Pinpoint the cell where the given text exists, returning its (x, y) midpoint coordinate. 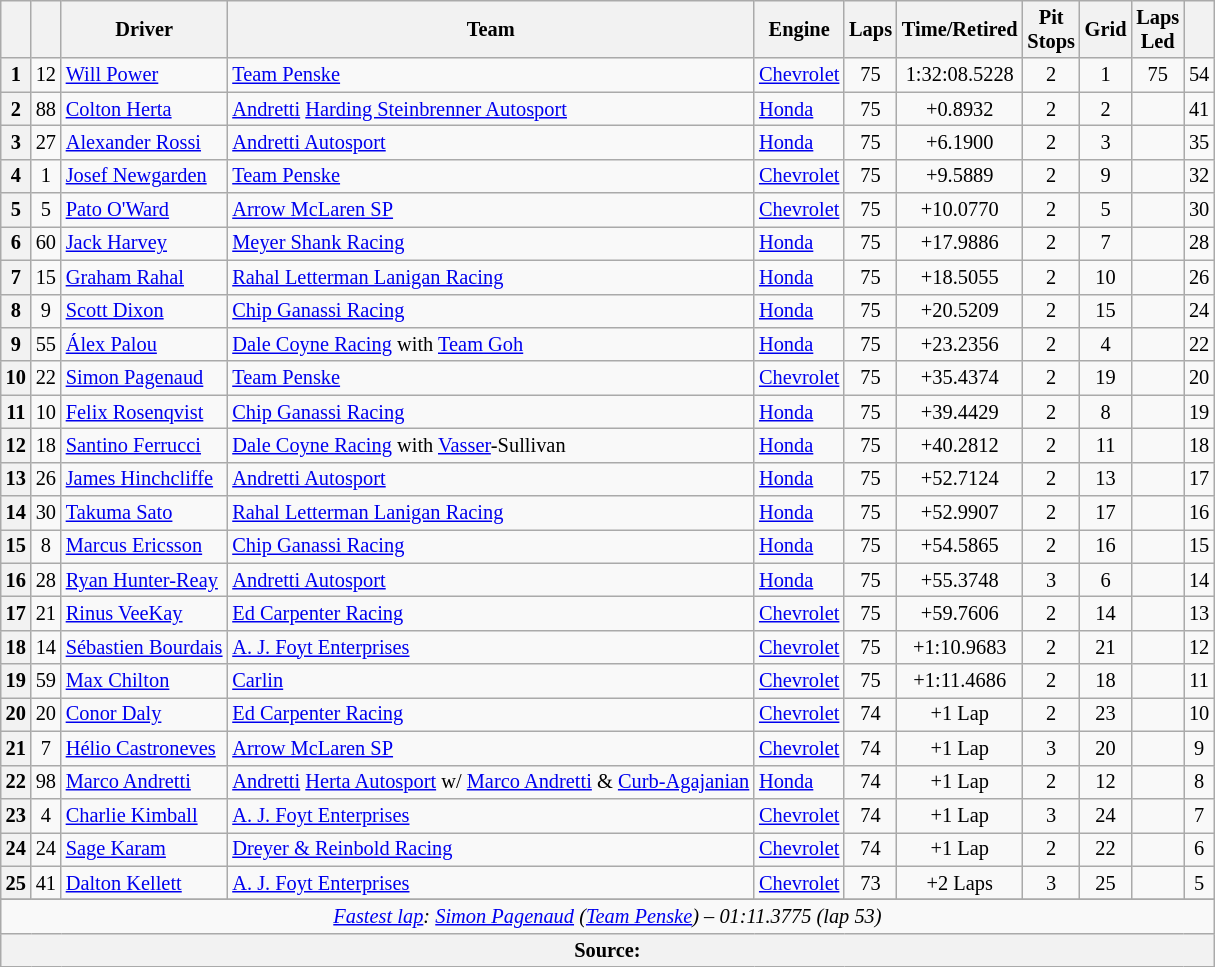
+54.5865 (960, 546)
Dale Coyne Racing with Team Goh (490, 344)
Sébastien Bourdais (144, 647)
+1:11.4686 (960, 681)
+20.5209 (960, 311)
Source: (608, 950)
Laps (870, 29)
Carlin (490, 681)
Jack Harvey (144, 243)
Graham Rahal (144, 277)
32 (1199, 176)
LapsLed (1158, 29)
+40.2812 (960, 445)
PitStops (1052, 29)
+35.4374 (960, 378)
+39.4429 (960, 412)
Time/Retired (960, 29)
Driver (144, 29)
Max Chilton (144, 681)
+55.3748 (960, 580)
Colton Herta (144, 109)
James Hinchcliffe (144, 479)
Simon Pagenaud (144, 378)
88 (46, 109)
Engine (799, 29)
Santino Ferrucci (144, 445)
+59.7606 (960, 613)
Andretti Herta Autosport w/ Marco Andretti & Curb-Agajanian (490, 782)
Andretti Harding Steinbrenner Autosport (490, 109)
Ryan Hunter-Reay (144, 580)
+23.2356 (960, 344)
1:32:08.5228 (960, 75)
Dreyer & Reinbold Racing (490, 849)
59 (46, 681)
Takuma Sato (144, 513)
+52.7124 (960, 479)
Dale Coyne Racing with Vasser-Sullivan (490, 445)
+9.5889 (960, 176)
Rinus VeeKay (144, 613)
Dalton Kellett (144, 883)
+10.0770 (960, 210)
54 (1199, 75)
Grid (1106, 29)
+2 Laps (960, 883)
Marcus Ericsson (144, 546)
Charlie Kimball (144, 815)
27 (46, 142)
Conor Daly (144, 714)
Alexander Rossi (144, 142)
+0.8932 (960, 109)
Hélio Castroneves (144, 748)
55 (46, 344)
Pato O'Ward (144, 210)
35 (1199, 142)
+18.5055 (960, 277)
Will Power (144, 75)
60 (46, 243)
Fastest lap: Simon Pagenaud (Team Penske) – 01:11.3775 (lap 53) (608, 916)
Marco Andretti (144, 782)
Felix Rosenqvist (144, 412)
Álex Palou (144, 344)
Scott Dixon (144, 311)
+52.9907 (960, 513)
73 (870, 883)
Meyer Shank Racing (490, 243)
+6.1900 (960, 142)
Sage Karam (144, 849)
Team (490, 29)
98 (46, 782)
Josef Newgarden (144, 176)
+17.9886 (960, 243)
+1:10.9683 (960, 647)
